Return (x, y) of the center of cell containing provided text 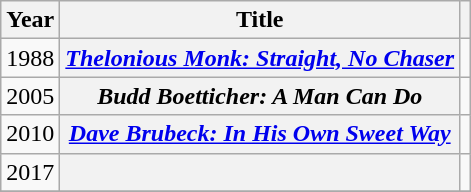
Budd Boetticher: A Man Can Do (260, 96)
1988 (30, 58)
2010 (30, 134)
2005 (30, 96)
Year (30, 20)
Thelonious Monk: Straight, No Chaser (260, 58)
Dave Brubeck: In His Own Sweet Way (260, 134)
Title (260, 20)
2017 (30, 172)
